Extract the (x, y) coordinate from the center of the cell holding the provided text.  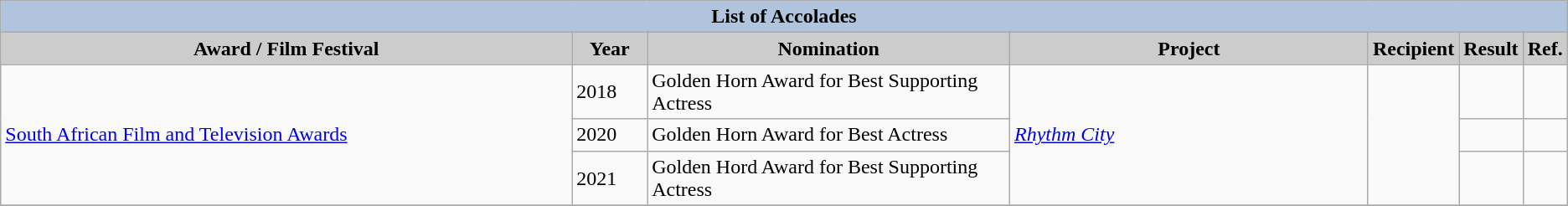
2020 (610, 135)
Golden Hord Award for Best Supporting Actress (829, 178)
South African Film and Television Awards (286, 135)
Golden Horn Award for Best Supporting Actress (829, 92)
Ref. (1545, 49)
Year (610, 49)
Nomination (829, 49)
Award / Film Festival (286, 49)
Recipient (1413, 49)
2021 (610, 178)
Golden Horn Award for Best Actress (829, 135)
Rhythm City (1189, 135)
Project (1189, 49)
List of Accolades (784, 17)
Result (1491, 49)
2018 (610, 92)
